For the text-containing cell, return its midpoint in [X, Y] coordinate format. 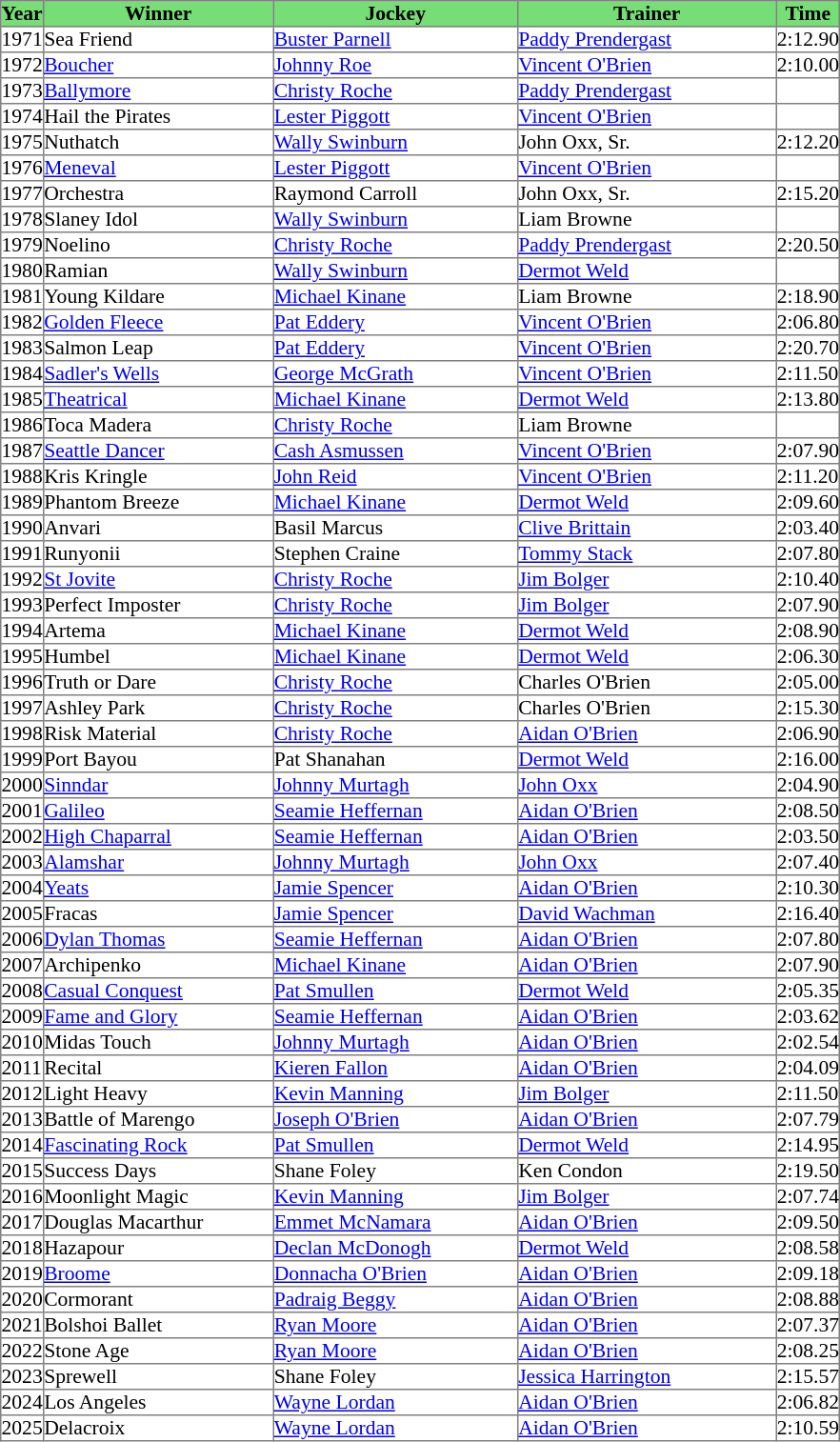
2:07.74 [808, 1196]
2:05.35 [808, 991]
Jessica Harrington [647, 1377]
2:09.50 [808, 1223]
Delacroix [158, 1429]
2008 [23, 991]
Trainer [647, 13]
1999 [23, 760]
2018 [23, 1248]
Humbel [158, 657]
1984 [23, 373]
Stone Age [158, 1351]
2:11.20 [808, 476]
1998 [23, 733]
1973 [23, 91]
1979 [23, 246]
Sea Friend [158, 40]
Runyonii [158, 554]
Joseph O'Brien [395, 1120]
Stephen Craine [395, 554]
1993 [23, 606]
1992 [23, 579]
2:09.18 [808, 1274]
Donnacha O'Brien [395, 1274]
2:04.09 [808, 1069]
2012 [23, 1093]
1996 [23, 682]
1974 [23, 116]
Bolshoi Ballet [158, 1326]
George McGrath [395, 373]
Truth or Dare [158, 682]
2:08.58 [808, 1248]
2:08.90 [808, 631]
Alamshar [158, 863]
David Wachman [647, 914]
Raymond Carroll [395, 194]
2:12.90 [808, 40]
2:06.82 [808, 1402]
2:20.50 [808, 246]
Cormorant [158, 1299]
2:08.50 [808, 811]
2:13.80 [808, 400]
1975 [23, 143]
Boucher [158, 65]
Kieren Fallon [395, 1069]
2:07.79 [808, 1120]
2004 [23, 888]
Hail the Pirates [158, 116]
1977 [23, 194]
2:08.25 [808, 1351]
2:09.60 [808, 503]
2007 [23, 966]
2016 [23, 1196]
2020 [23, 1299]
Anvari [158, 528]
2024 [23, 1402]
2005 [23, 914]
Young Kildare [158, 297]
2:05.00 [808, 682]
Noelino [158, 246]
Yeats [158, 888]
Theatrical [158, 400]
St Jovite [158, 579]
Moonlight Magic [158, 1196]
2017 [23, 1223]
2:02.54 [808, 1042]
2:06.90 [808, 733]
1988 [23, 476]
Risk Material [158, 733]
2:15.57 [808, 1377]
2:18.90 [808, 297]
Sprewell [158, 1377]
2:16.00 [808, 760]
1990 [23, 528]
2011 [23, 1069]
2:19.50 [808, 1172]
Los Angeles [158, 1402]
Seattle Dancer [158, 451]
2014 [23, 1145]
2003 [23, 863]
1972 [23, 65]
Light Heavy [158, 1093]
Cash Asmussen [395, 451]
Ashley Park [158, 709]
1991 [23, 554]
2:10.59 [808, 1429]
Port Bayou [158, 760]
Jockey [395, 13]
2:03.62 [808, 1017]
Padraig Beggy [395, 1299]
1983 [23, 349]
Fracas [158, 914]
Tommy Stack [647, 554]
Ramian [158, 270]
Perfect Imposter [158, 606]
Pat Shanahan [395, 760]
2019 [23, 1274]
Declan McDonogh [395, 1248]
2:10.30 [808, 888]
1987 [23, 451]
Hazapour [158, 1248]
1995 [23, 657]
2:10.40 [808, 579]
Battle of Marengo [158, 1120]
2:07.37 [808, 1326]
Kris Kringle [158, 476]
2:03.50 [808, 836]
Toca Madera [158, 425]
Slaney Idol [158, 219]
Basil Marcus [395, 528]
Johnny Roe [395, 65]
Winner [158, 13]
Phantom Breeze [158, 503]
Casual Conquest [158, 991]
2:04.90 [808, 785]
Dylan Thomas [158, 939]
John Reid [395, 476]
Archipenko [158, 966]
2:08.88 [808, 1299]
Year [23, 13]
1997 [23, 709]
Ballymore [158, 91]
1976 [23, 168]
1986 [23, 425]
Fame and Glory [158, 1017]
1980 [23, 270]
Success Days [158, 1172]
1971 [23, 40]
Broome [158, 1274]
Artema [158, 631]
Recital [158, 1069]
2:07.40 [808, 863]
Emmet McNamara [395, 1223]
2022 [23, 1351]
2010 [23, 1042]
1978 [23, 219]
1982 [23, 322]
Ken Condon [647, 1172]
2023 [23, 1377]
Salmon Leap [158, 349]
1981 [23, 297]
High Chaparral [158, 836]
Douglas Macarthur [158, 1223]
Orchestra [158, 194]
Sinndar [158, 785]
Nuthatch [158, 143]
2:06.80 [808, 322]
2025 [23, 1429]
1989 [23, 503]
2021 [23, 1326]
Sadler's Wells [158, 373]
Meneval [158, 168]
2:03.40 [808, 528]
Time [808, 13]
2013 [23, 1120]
Galileo [158, 811]
Golden Fleece [158, 322]
2000 [23, 785]
Midas Touch [158, 1042]
2:15.20 [808, 194]
1994 [23, 631]
2:16.40 [808, 914]
2001 [23, 811]
2002 [23, 836]
2009 [23, 1017]
2:12.20 [808, 143]
Fascinating Rock [158, 1145]
1985 [23, 400]
2006 [23, 939]
Buster Parnell [395, 40]
2:06.30 [808, 657]
2:14.95 [808, 1145]
Clive Brittain [647, 528]
2:15.30 [808, 709]
2015 [23, 1172]
2:10.00 [808, 65]
2:20.70 [808, 349]
